Return the [X, Y] coordinate for the center point of the cell that contains the specified text.  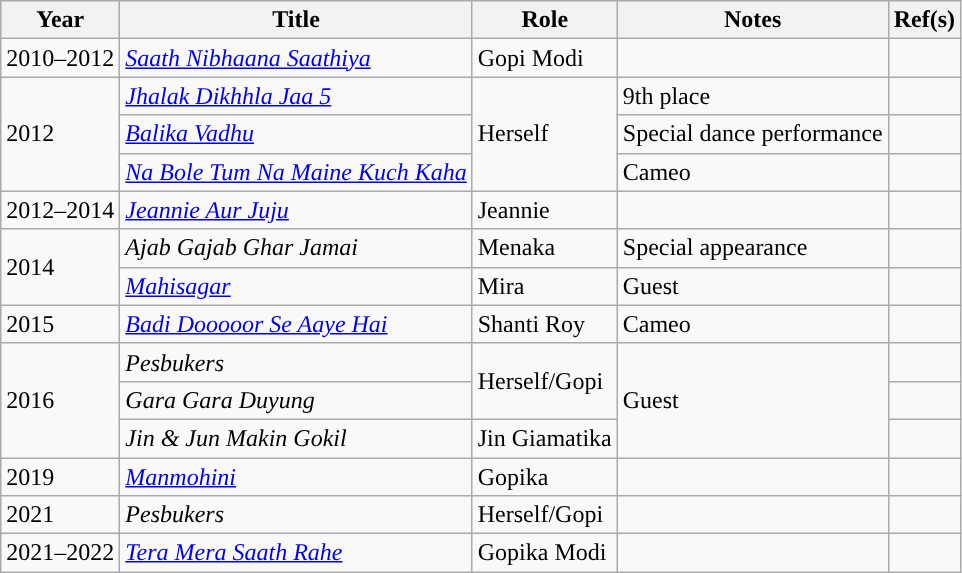
2014 [60, 267]
Gopi Modi [544, 58]
Balika Vadhu [296, 134]
Jin & Jun Makin Gokil [296, 438]
Mira [544, 286]
Na Bole Tum Na Maine Kuch Kaha [296, 172]
Gopika [544, 477]
Mahisagar [296, 286]
Ajab Gajab Ghar Jamai [296, 248]
2016 [60, 400]
9th place [752, 96]
Jin Giamatika [544, 438]
Notes [752, 20]
Special appearance [752, 248]
Jeannie [544, 210]
2012 [60, 134]
2019 [60, 477]
Ref(s) [924, 20]
Tera Mera Saath Rahe [296, 553]
Menaka [544, 248]
Special dance performance [752, 134]
Herself [544, 134]
Gopika Modi [544, 553]
2012–2014 [60, 210]
Manmohini [296, 477]
Saath Nibhaana Saathiya [296, 58]
Shanti Roy [544, 324]
2021–2022 [60, 553]
Gara Gara Duyung [296, 400]
Badi Dooooor Se Aaye Hai [296, 324]
2021 [60, 515]
2010–2012 [60, 58]
Role [544, 20]
Jeannie Aur Juju [296, 210]
Jhalak Dikhhla Jaa 5 [296, 96]
2015 [60, 324]
Title [296, 20]
Year [60, 20]
